Search for the cell housing the specified text and yield its [x, y] center coordinate. 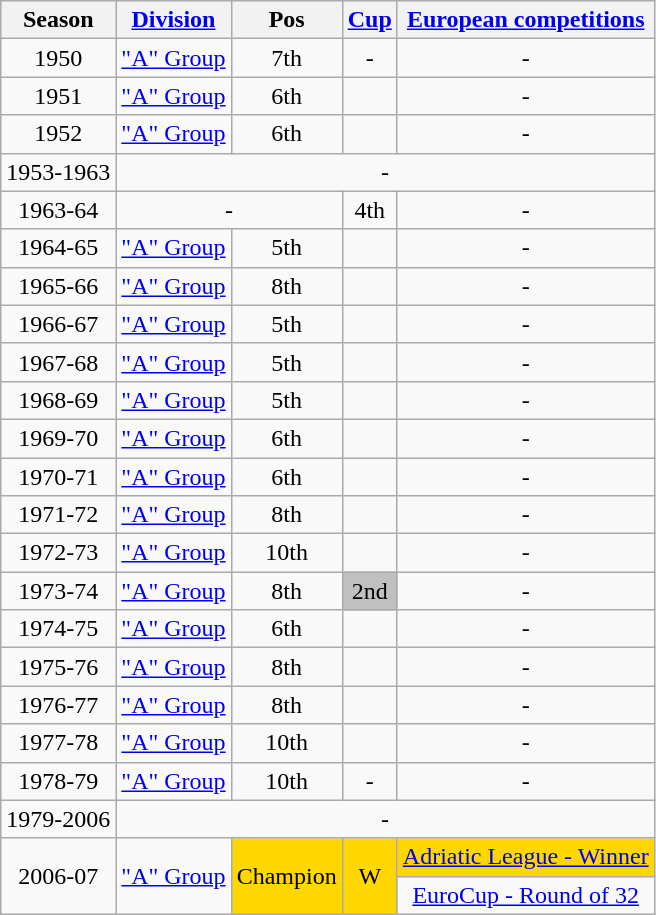
Adriatic League - Winner [526, 857]
EuroCup - Round of 32 [526, 895]
1966-67 [58, 324]
1971-72 [58, 515]
1951 [58, 96]
2nd [370, 591]
1952 [58, 134]
1967-68 [58, 362]
1953-1963 [58, 172]
1950 [58, 58]
European competitions [526, 20]
1963-64 [58, 210]
1964-65 [58, 248]
1968-69 [58, 400]
1978-79 [58, 781]
7th [286, 58]
Season [58, 20]
W [370, 876]
1965-66 [58, 286]
1979-2006 [58, 819]
2006-07 [58, 876]
1975-76 [58, 667]
Cup [370, 20]
1970-71 [58, 477]
1977-78 [58, 743]
1972-73 [58, 553]
4th [370, 210]
1973-74 [58, 591]
Pos [286, 20]
Champion [286, 876]
Division [174, 20]
1969-70 [58, 438]
1976-77 [58, 705]
1974-75 [58, 629]
